Scan for the cell matching the given text and deliver its [x, y] coordinate at center. 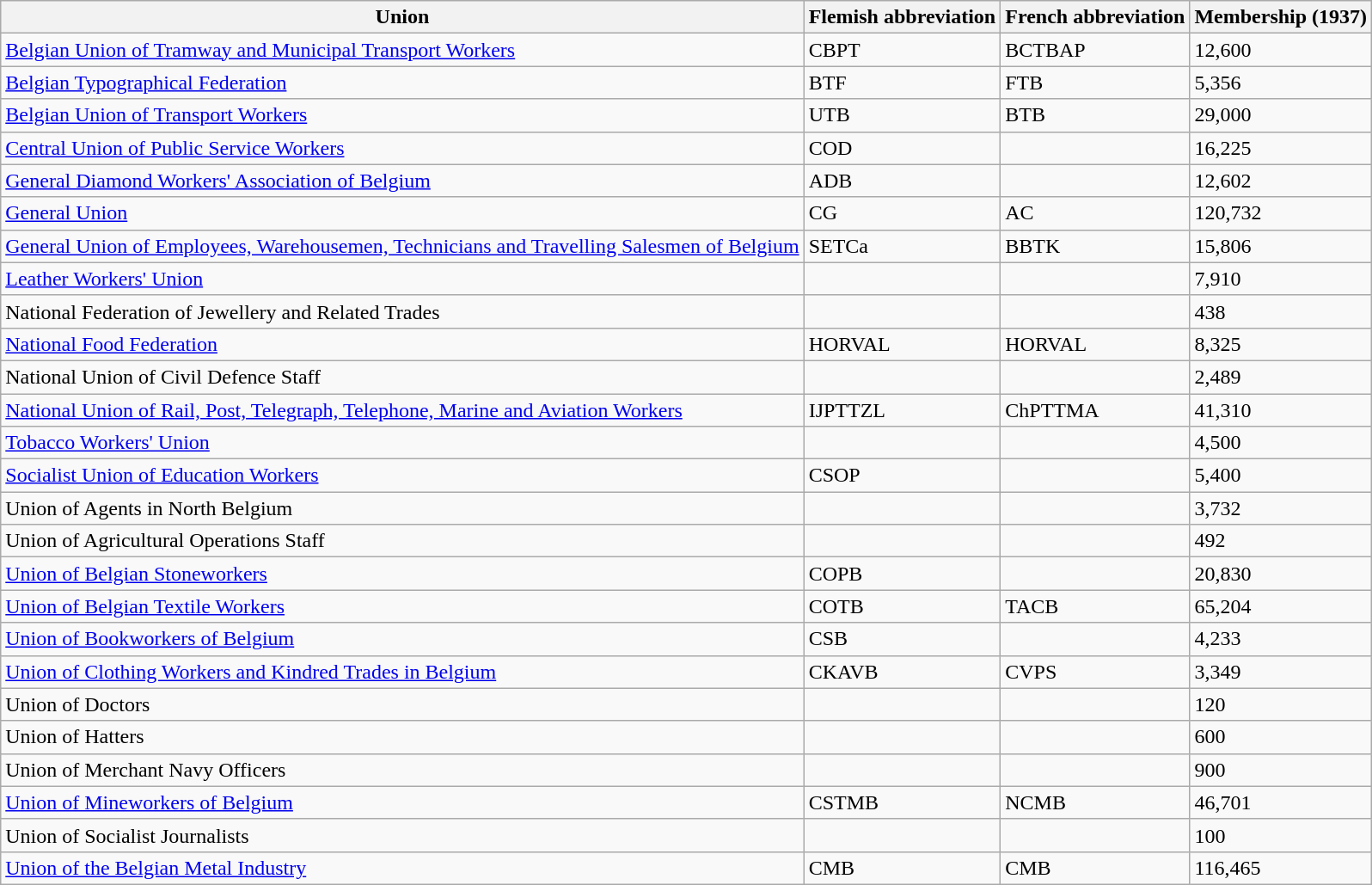
12,602 [1281, 181]
Central Union of Public Service Workers [402, 148]
Socialist Union of Education Workers [402, 476]
COTB [903, 606]
Membership (1937) [1281, 17]
Tobacco Workers' Union [402, 443]
COD [903, 148]
4,233 [1281, 639]
3,732 [1281, 508]
BCTBAP [1095, 50]
5,400 [1281, 476]
National Union of Rail, Post, Telegraph, Telephone, Marine and Aviation Workers [402, 410]
29,000 [1281, 115]
CG [903, 213]
National Union of Civil Defence Staff [402, 377]
120,732 [1281, 213]
20,830 [1281, 574]
5,356 [1281, 83]
CSB [903, 639]
National Federation of Jewellery and Related Trades [402, 311]
CSTMB [903, 802]
116,465 [1281, 868]
2,489 [1281, 377]
Union of Agricultural Operations Staff [402, 541]
Belgian Union of Transport Workers [402, 115]
Union of Belgian Stoneworkers [402, 574]
Belgian Union of Tramway and Municipal Transport Workers [402, 50]
65,204 [1281, 606]
3,349 [1281, 672]
Union of Belgian Textile Workers [402, 606]
16,225 [1281, 148]
41,310 [1281, 410]
CVPS [1095, 672]
CBPT [903, 50]
CSOP [903, 476]
7,910 [1281, 279]
15,806 [1281, 246]
Union of Hatters [402, 737]
BTB [1095, 115]
438 [1281, 311]
General Union of Employees, Warehousemen, Technicians and Travelling Salesmen of Belgium [402, 246]
8,325 [1281, 344]
CKAVB [903, 672]
Union of Clothing Workers and Kindred Trades in Belgium [402, 672]
General Union [402, 213]
BTF [903, 83]
BBTK [1095, 246]
TACB [1095, 606]
French abbreviation [1095, 17]
4,500 [1281, 443]
General Diamond Workers' Association of Belgium [402, 181]
Leather Workers' Union [402, 279]
COPB [903, 574]
492 [1281, 541]
Belgian Typographical Federation [402, 83]
600 [1281, 737]
ADB [903, 181]
Union of Bookworkers of Belgium [402, 639]
SETCa [903, 246]
NCMB [1095, 802]
Union [402, 17]
National Food Federation [402, 344]
ChPTTMA [1095, 410]
Union of Mineworkers of Belgium [402, 802]
IJPTTZL [903, 410]
FTB [1095, 83]
Union of Doctors [402, 704]
120 [1281, 704]
AC [1095, 213]
46,701 [1281, 802]
900 [1281, 770]
Union of Merchant Navy Officers [402, 770]
12,600 [1281, 50]
Flemish abbreviation [903, 17]
100 [1281, 835]
Union of Socialist Journalists [402, 835]
UTB [903, 115]
Union of Agents in North Belgium [402, 508]
Union of the Belgian Metal Industry [402, 868]
